Return the (X, Y) coordinate for the center point of the cell that contains the specified text.  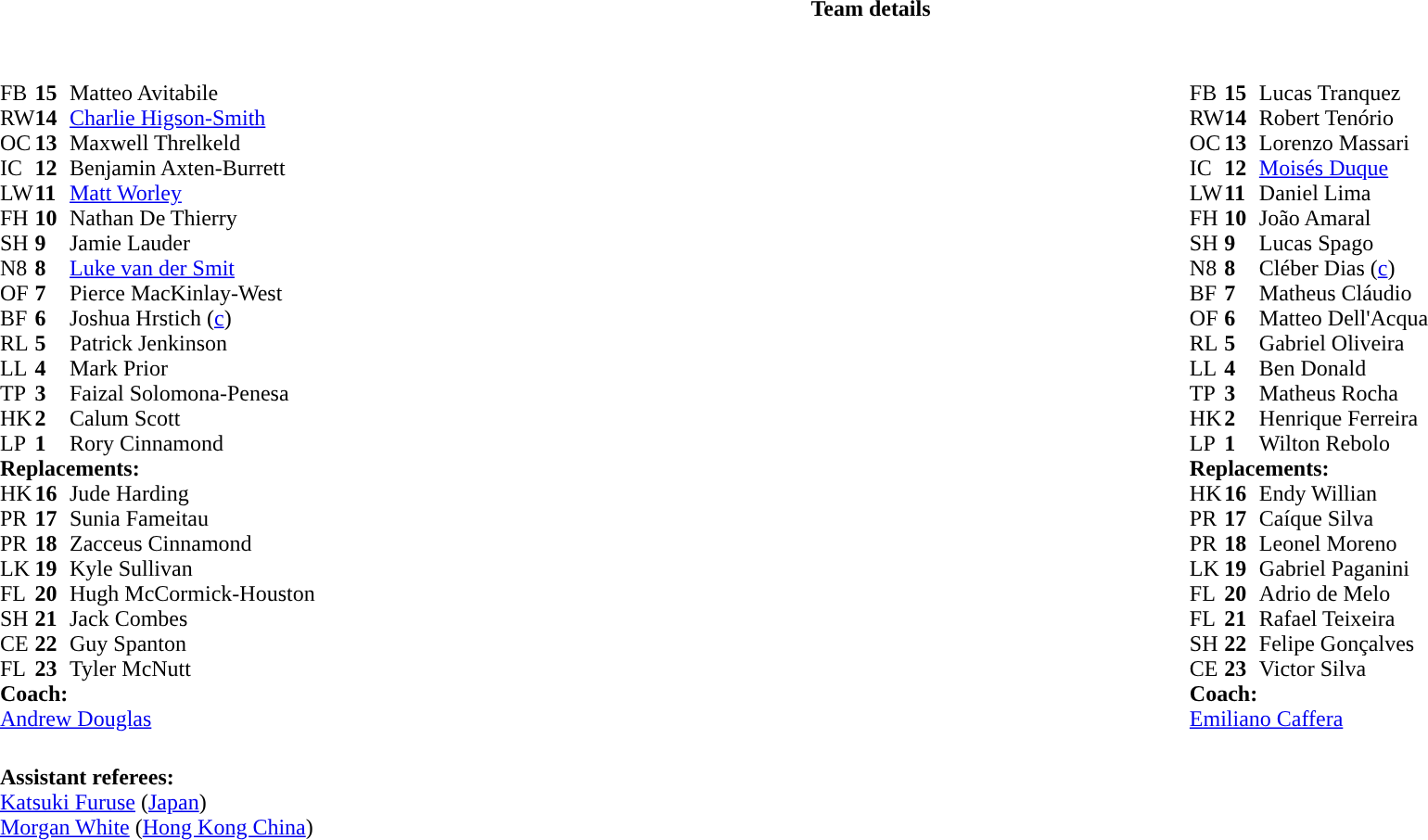
Victor Silva (1344, 669)
Charlie Higson-Smith (193, 119)
Tyler McNutt (193, 669)
Moisés Duque (1344, 169)
Guy Spanton (193, 643)
Gabriel Paganini (1344, 569)
Calum Scott (193, 419)
Jamie Lauder (193, 243)
Joshua Hrstich (c) (193, 319)
Nathan De Thierry (193, 219)
Zacceus Cinnamond (193, 543)
Luke van der Smit (193, 269)
Pierce MacKinlay-West (193, 293)
Hugh McCormick-Houston (193, 593)
Matheus Cláudio (1344, 293)
Matteo Dell'Acqua (1344, 319)
Ben Donald (1344, 369)
Cléber Dias (c) (1344, 269)
Henrique Ferreira (1344, 419)
Caíque Silva (1344, 519)
Leonel Moreno (1344, 543)
Felipe Gonçalves (1344, 643)
Maxwell Threlkeld (193, 143)
Lorenzo Massari (1344, 143)
Robert Tenório (1344, 119)
Patrick Jenkinson (193, 343)
Andrew Douglas (158, 719)
Gabriel Oliveira (1344, 343)
Faizal Solomona-Penesa (193, 393)
Matteo Avitabile (193, 93)
Emiliano Caffera (1309, 719)
Adrio de Melo (1344, 593)
Matt Worley (193, 193)
Jack Combes (193, 619)
Endy Willian (1344, 493)
Mark Prior (193, 369)
Sunia Fameitau (193, 519)
Wilton Rebolo (1344, 443)
Daniel Lima (1344, 193)
Lucas Tranquez (1344, 93)
Kyle Sullivan (193, 569)
Jude Harding (193, 493)
Rafael Teixeira (1344, 619)
Rory Cinnamond (193, 443)
Lucas Spago (1344, 243)
Benjamin Axten-Burrett (193, 169)
João Amaral (1344, 219)
Matheus Rocha (1344, 393)
